Output the (X, Y) coordinate of the center of the cell containing the given text.  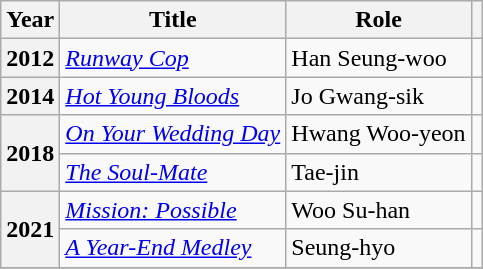
2012 (30, 58)
Hot Young Bloods (173, 96)
On Your Wedding Day (173, 134)
A Year-End Medley (173, 248)
Role (378, 20)
Runway Cop (173, 58)
Han Seung-woo (378, 58)
Mission: Possible (173, 210)
Tae-jin (378, 172)
Year (30, 20)
2021 (30, 229)
Jo Gwang-sik (378, 96)
2014 (30, 96)
Hwang Woo-yeon (378, 134)
2018 (30, 153)
The Soul-Mate (173, 172)
Title (173, 20)
Woo Su-han (378, 210)
Seung-hyo (378, 248)
